Locate the cell with the specified text and output its (X, Y) center coordinate. 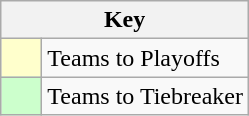
Teams to Tiebreaker (146, 96)
Teams to Playoffs (146, 58)
Key (125, 20)
